Output the (X, Y) coordinate of the center of the cell containing the given text.  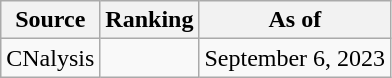
As of (295, 20)
CNalysis (50, 58)
Source (50, 20)
September 6, 2023 (295, 58)
Ranking (150, 20)
